Extract the [X, Y] coordinate from the center of the cell holding the provided text.  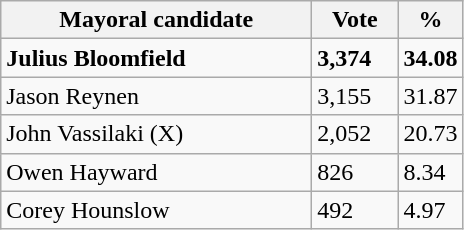
John Vassilaki (X) [156, 134]
826 [355, 172]
8.34 [430, 172]
Mayoral candidate [156, 20]
Corey Hounslow [156, 210]
492 [355, 210]
34.08 [430, 58]
Julius Bloomfield [156, 58]
31.87 [430, 96]
20.73 [430, 134]
3,374 [355, 58]
Vote [355, 20]
Jason Reynen [156, 96]
2,052 [355, 134]
3,155 [355, 96]
% [430, 20]
4.97 [430, 210]
Owen Hayward [156, 172]
